Scan for the cell matching the given text and deliver its (X, Y) coordinate at center. 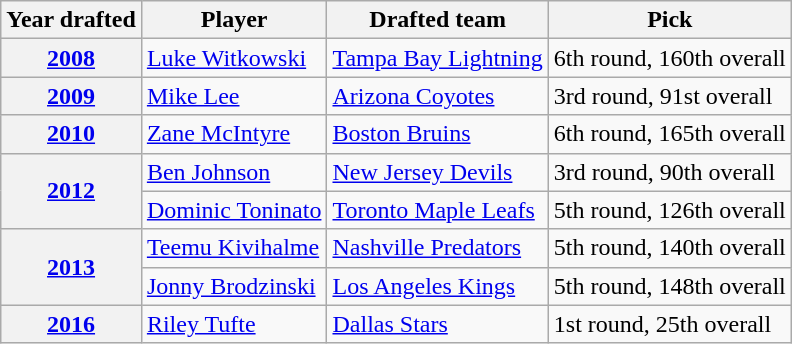
3rd round, 90th overall (670, 172)
Jonny Brodzinski (234, 286)
6th round, 165th overall (670, 134)
5th round, 148th overall (670, 286)
2009 (72, 96)
Toronto Maple Leafs (438, 210)
Dallas Stars (438, 324)
Nashville Predators (438, 248)
2010 (72, 134)
2013 (72, 267)
Player (234, 20)
2016 (72, 324)
Arizona Coyotes (438, 96)
6th round, 160th overall (670, 58)
Mike Lee (234, 96)
1st round, 25th overall (670, 324)
5th round, 140th overall (670, 248)
Zane McIntyre (234, 134)
5th round, 126th overall (670, 210)
2012 (72, 191)
Drafted team (438, 20)
Boston Bruins (438, 134)
Teemu Kivihalme (234, 248)
Ben Johnson (234, 172)
Los Angeles Kings (438, 286)
Pick (670, 20)
Luke Witkowski (234, 58)
3rd round, 91st overall (670, 96)
2008 (72, 58)
Riley Tufte (234, 324)
Year drafted (72, 20)
Dominic Toninato (234, 210)
Tampa Bay Lightning (438, 58)
New Jersey Devils (438, 172)
